Identify which cell holds the provided text, then report its (X, Y) central coordinate. 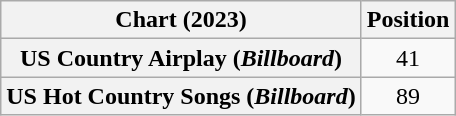
US Country Airplay (Billboard) (181, 58)
Chart (2023) (181, 20)
US Hot Country Songs (Billboard) (181, 96)
Position (408, 20)
89 (408, 96)
41 (408, 58)
